Find where the given text appears and provide that cell's center as [x, y] coordinate. 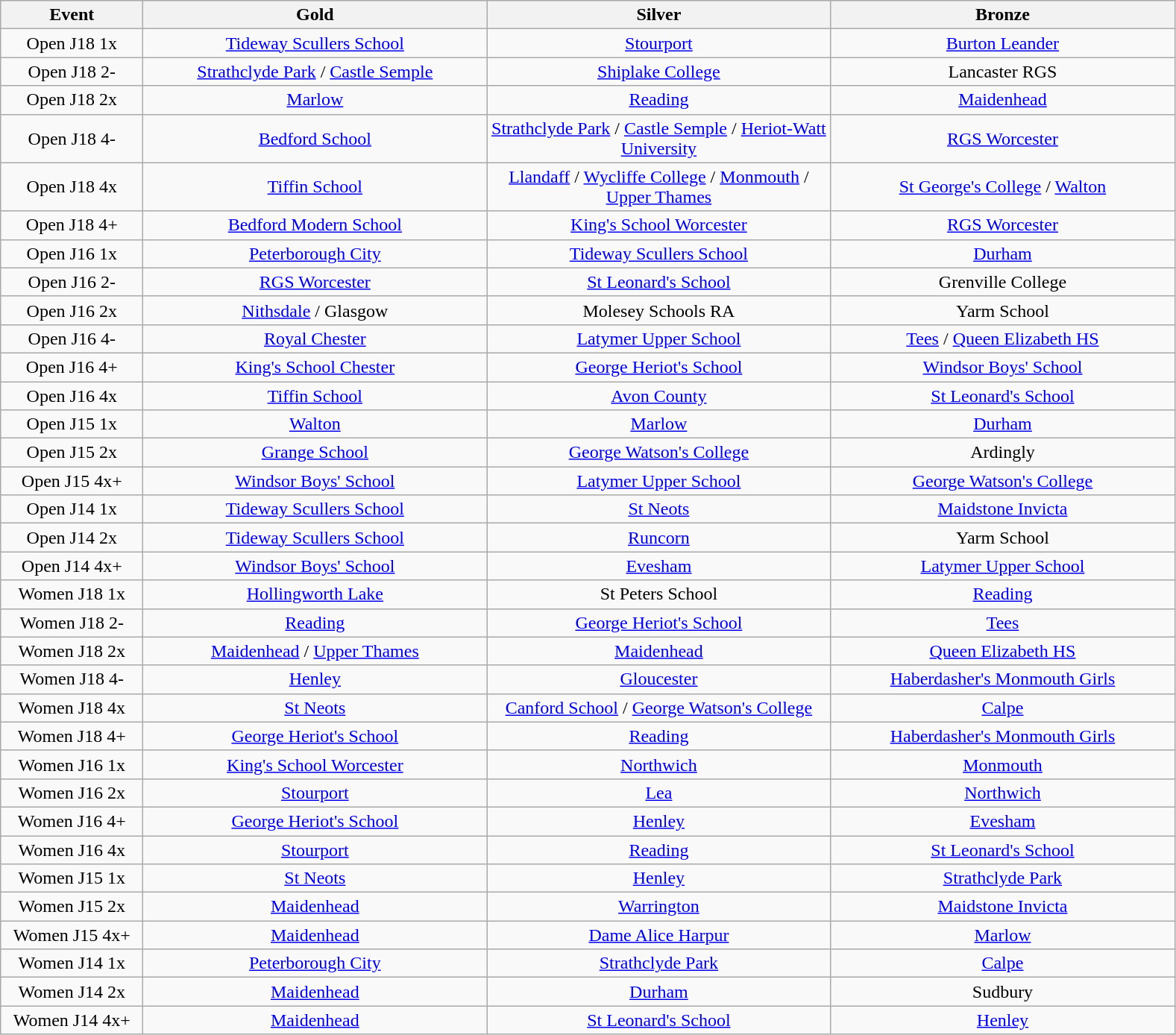
Dame Alice Harpur [659, 935]
Open J16 4+ [72, 367]
Women J18 4x [72, 708]
Women J18 4+ [72, 736]
Grenville College [1002, 282]
Open J16 4x [72, 396]
Women J18 1x [72, 594]
Women J15 4x+ [72, 935]
Burton Leander [1002, 43]
Bedford Modern School [315, 225]
Maidenhead / Upper Thames [315, 651]
Open J16 4- [72, 339]
Women J16 2x [72, 793]
Women J15 1x [72, 878]
Tees / Queen Elizabeth HS [1002, 339]
Queen Elizabeth HS [1002, 651]
Lancaster RGS [1002, 72]
Ardingly [1002, 453]
Open J16 2x [72, 310]
Open J15 4x+ [72, 481]
Open J16 1x [72, 254]
Bronze [1002, 15]
Open J15 1x [72, 424]
Open J18 4- [72, 139]
Royal Chester [315, 339]
Women J18 2x [72, 651]
Women J14 4x+ [72, 1020]
Women J14 1x [72, 963]
Shiplake College [659, 72]
Llandaff / Wycliffe College / Monmouth / Upper Thames [659, 186]
Lea [659, 793]
Open J14 1x [72, 509]
Molesey Schools RA [659, 310]
Open J14 2x [72, 538]
Open J18 2- [72, 72]
Gloucester [659, 679]
Tees [1002, 623]
King's School Chester [315, 367]
Women J16 4+ [72, 821]
Women J16 1x [72, 764]
Open J18 4+ [72, 225]
St Peters School [659, 594]
Women J16 4x [72, 849]
Gold [315, 15]
Nithsdale / Glasgow [315, 310]
Walton [315, 424]
Strathclyde Park / Castle Semple / Heriot-Watt University [659, 139]
Silver [659, 15]
St George's College / Walton [1002, 186]
Monmouth [1002, 764]
Canford School / George Watson's College [659, 708]
Hollingworth Lake [315, 594]
Open J18 4x [72, 186]
Open J18 2x [72, 100]
Avon County [659, 396]
Women J15 2x [72, 907]
Open J14 4x+ [72, 566]
Bedford School [315, 139]
Event [72, 15]
Women J18 2- [72, 623]
Open J15 2x [72, 453]
Sudbury [1002, 992]
Open J18 1x [72, 43]
Strathclyde Park / Castle Semple [315, 72]
Warrington [659, 907]
Grange School [315, 453]
Women J18 4- [72, 679]
Women J14 2x [72, 992]
Open J16 2- [72, 282]
Runcorn [659, 538]
